Detect which cell encompasses the target text, then output its (X, Y) center coordinate. 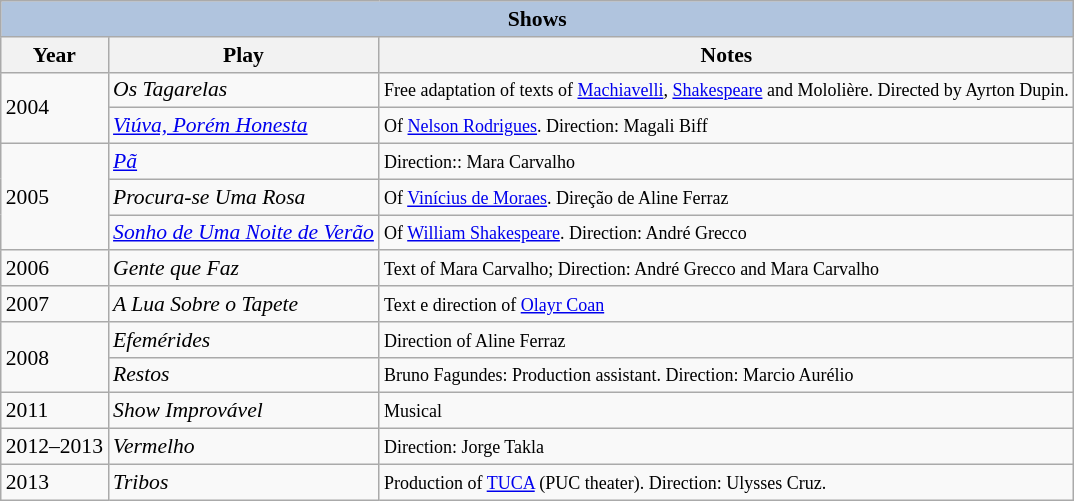
Tribos (244, 482)
2012–2013 (54, 447)
Notes (726, 55)
Direction: Jorge Takla (726, 447)
2005 (54, 198)
2007 (54, 304)
Efemérides (244, 340)
Musical (726, 411)
2013 (54, 482)
Of Vinícius de Moraes. Direção de Aline Ferraz (726, 197)
Sonho de Uma Noite de Verão (244, 233)
Shows (538, 19)
2011 (54, 411)
Bruno Fagundes: Production assistant. Direction: Marcio Aurélio (726, 375)
Year (54, 55)
Production of TUCA (PUC theater). Direction: Ulysses Cruz. (726, 482)
Viúva, Porém Honesta (244, 126)
Vermelho (244, 447)
Free adaptation of texts of Machiavelli, Shakespeare and Mololière. Directed by Ayrton Dupin. (726, 90)
Procura-se Uma Rosa (244, 197)
Gente que Faz (244, 269)
Of Nelson Rodrigues. Direction: Magali Biff (726, 126)
Play (244, 55)
Pã (244, 162)
Show Improvável (244, 411)
A Lua Sobre o Tapete (244, 304)
Direction:: Mara Carvalho (726, 162)
Text e direction of Olayr Coan (726, 304)
Direction of Aline Ferraz (726, 340)
2008 (54, 358)
2004 (54, 108)
2006 (54, 269)
Of William Shakespeare. Direction: André Grecco (726, 233)
Text of Mara Carvalho; Direction: André Grecco and Mara Carvalho (726, 269)
Restos (244, 375)
Os Tagarelas (244, 90)
